Scan for the cell matching the given text and deliver its (x, y) coordinate at center. 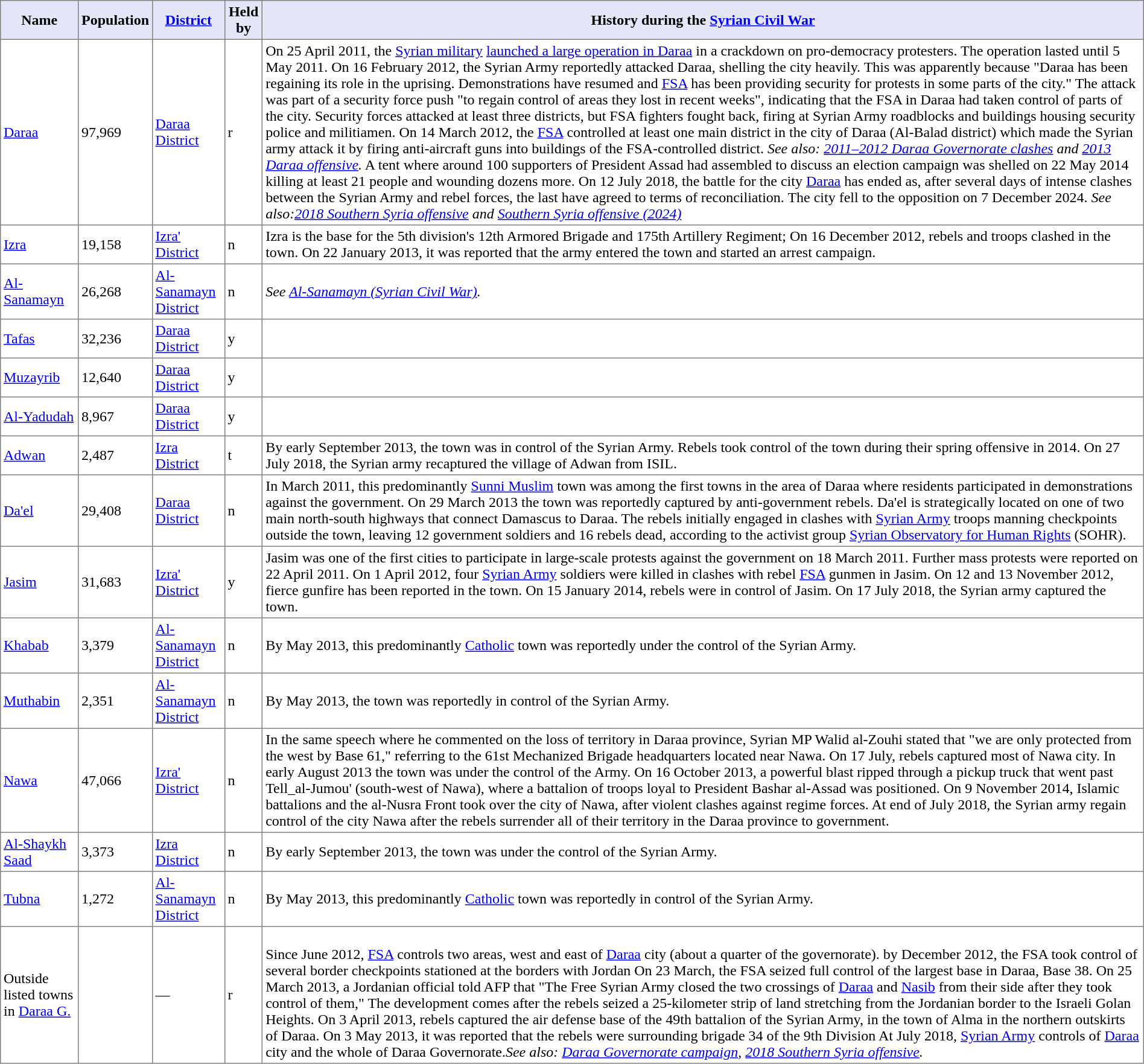
Al-Sanamayn (40, 291)
Outside listed towns in Daraa G. (40, 995)
29,408 (116, 511)
By May 2013, this predominantly Catholic town was reportedly in control of the Syrian Army. (703, 899)
Da'el (40, 511)
3,373 (116, 852)
Adwan (40, 455)
97,969 (116, 132)
19,158 (116, 244)
2,487 (116, 455)
26,268 (116, 291)
Tafas (40, 339)
31,683 (116, 582)
Muzayrib (40, 377)
Daraa (40, 132)
Al-Shaykh Saad (40, 852)
Population (116, 20)
t (244, 455)
Al-Yadudah (40, 416)
Nawa (40, 780)
By early September 2013, the town was under the control of the Syrian Army. (703, 852)
By May 2013, this predominantly Catholic town was reportedly under the control of the Syrian Army. (703, 646)
History during the Syrian Civil War (703, 20)
Khabab (40, 646)
Tubna (40, 899)
See Al-Sanamayn (Syrian Civil War). (703, 291)
12,640 (116, 377)
Izra (40, 244)
By May 2013, the town was reportedly in control of the Syrian Army. (703, 701)
— (188, 995)
47,066 (116, 780)
Jasim (40, 582)
2,351 (116, 701)
32,236 (116, 339)
8,967 (116, 416)
Held by (244, 20)
Name (40, 20)
1,272 (116, 899)
Muthabin (40, 701)
3,379 (116, 646)
District (188, 20)
